Return [x, y] of the center of cell containing provided text 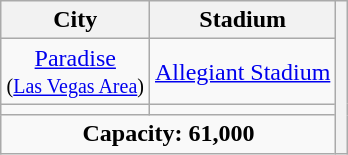
Stadium [242, 20]
Allegiant Stadium [242, 72]
City [75, 20]
Capacity: 61,000 [168, 134]
Paradise (Las Vegas Area) [75, 72]
